Locate the cell with the specified text and output its (x, y) center coordinate. 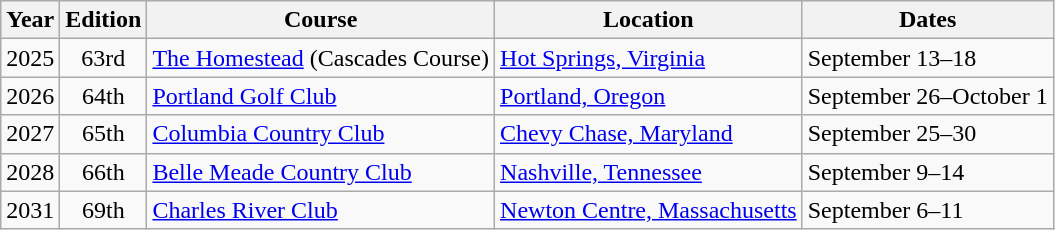
Edition (104, 20)
Dates (928, 20)
Belle Meade Country Club (321, 172)
The Homestead (Cascades Course) (321, 58)
Portland, Oregon (649, 96)
2028 (30, 172)
2026 (30, 96)
September 25–30 (928, 134)
Newton Centre, Massachusetts (649, 210)
Hot Springs, Virginia (649, 58)
September 9–14 (928, 172)
Charles River Club (321, 210)
66th (104, 172)
September 6–11 (928, 210)
64th (104, 96)
September 13–18 (928, 58)
2025 (30, 58)
Chevy Chase, Maryland (649, 134)
Nashville, Tennessee (649, 172)
69th (104, 210)
Columbia Country Club (321, 134)
Portland Golf Club (321, 96)
Year (30, 20)
September 26–October 1 (928, 96)
Location (649, 20)
2031 (30, 210)
65th (104, 134)
2027 (30, 134)
63rd (104, 58)
Course (321, 20)
